Scan for the cell matching the given text and deliver its [x, y] coordinate at center. 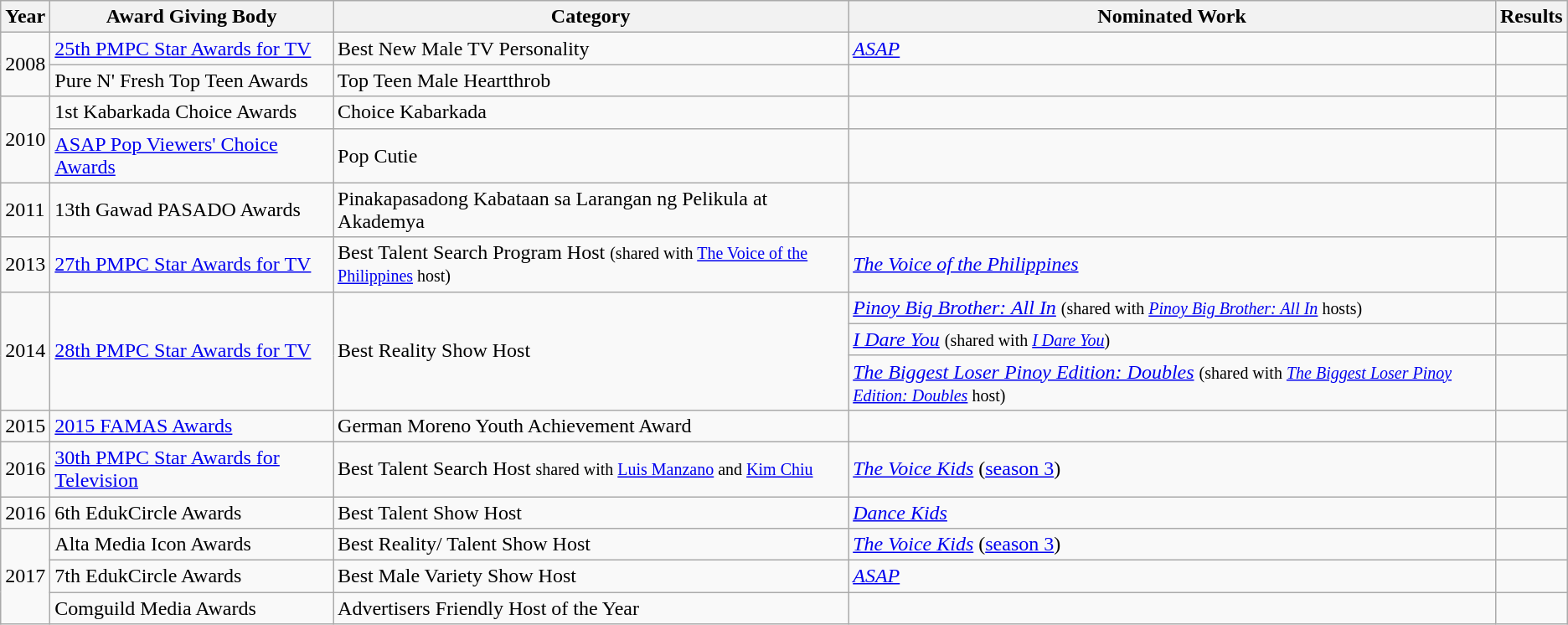
30th PMPC Star Awards for Television [192, 469]
2008 [25, 65]
25th PMPC Star Awards for TV [192, 49]
Alta Media Icon Awards [192, 545]
Pinakapasadong Kabataan sa Larangan ng Pelikula at Akademya [591, 209]
2013 [25, 265]
2014 [25, 350]
Results [1531, 17]
The Biggest Loser Pinoy Edition: Doubles (shared with The Biggest Loser Pinoy Edition: Doubles host) [1173, 382]
Advertisers Friendly Host of the Year [591, 608]
28th PMPC Star Awards for TV [192, 350]
Best Reality/ Talent Show Host [591, 545]
Choice Kabarkada [591, 112]
1st Kabarkada Choice Awards [192, 112]
2015 FAMAS Awards [192, 426]
Dance Kids [1173, 512]
2011 [25, 209]
Best Reality Show Host [591, 350]
7th EdukCircle Awards [192, 576]
Best Talent Search Program Host (shared with The Voice of the Philippines host) [591, 265]
German Moreno Youth Achievement Award [591, 426]
Top Teen Male Heartthrob [591, 80]
2010 [25, 139]
Best Male Variety Show Host [591, 576]
6th EdukCircle Awards [192, 512]
Comguild Media Awards [192, 608]
Category [591, 17]
Pop Cutie [591, 156]
The Voice of the Philippines [1173, 265]
Award Giving Body [192, 17]
Pure N' Fresh Top Teen Awards [192, 80]
Best Talent Search Host shared with Luis Manzano and Kim Chiu [591, 469]
27th PMPC Star Awards for TV [192, 265]
Pinoy Big Brother: All In (shared with Pinoy Big Brother: All In hosts) [1173, 307]
Best New Male TV Personality [591, 49]
I Dare You (shared with I Dare You) [1173, 339]
ASAP Pop Viewers' Choice Awards [192, 156]
13th Gawad PASADO Awards [192, 209]
2017 [25, 576]
Nominated Work [1173, 17]
2015 [25, 426]
Year [25, 17]
Best Talent Show Host [591, 512]
